Scan for the cell matching the given text and deliver its (X, Y) coordinate at center. 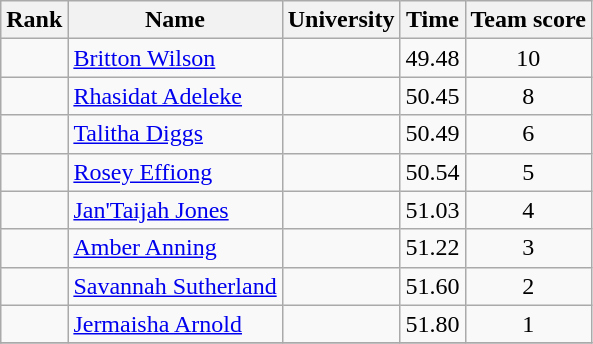
Britton Wilson (175, 58)
5 (528, 172)
Rosey Effiong (175, 172)
51.22 (432, 248)
3 (528, 248)
2 (528, 286)
10 (528, 58)
1 (528, 324)
Jan'Taijah Jones (175, 210)
49.48 (432, 58)
Rank (34, 20)
Savannah Sutherland (175, 286)
Amber Anning (175, 248)
6 (528, 134)
51.60 (432, 286)
50.54 (432, 172)
Rhasidat Adeleke (175, 96)
8 (528, 96)
University (341, 20)
4 (528, 210)
51.80 (432, 324)
Jermaisha Arnold (175, 324)
51.03 (432, 210)
Team score (528, 20)
Name (175, 20)
Talitha Diggs (175, 134)
50.49 (432, 134)
Time (432, 20)
50.45 (432, 96)
